Pinpoint the cell where the given text exists, returning its [x, y] midpoint coordinate. 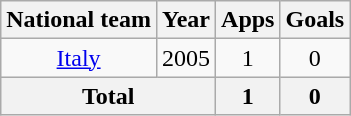
Total [108, 96]
Goals [315, 20]
Italy [79, 58]
2005 [186, 58]
Year [186, 20]
Apps [248, 20]
National team [79, 20]
